Return [X, Y] of the center of cell containing provided text 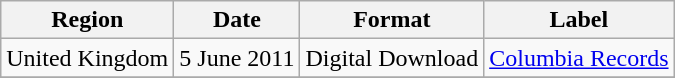
5 June 2011 [237, 58]
Format [392, 20]
Label [579, 20]
Digital Download [392, 58]
Date [237, 20]
Region [88, 20]
United Kingdom [88, 58]
Columbia Records [579, 58]
